Extract the (X, Y) coordinate from the center of the cell holding the provided text.  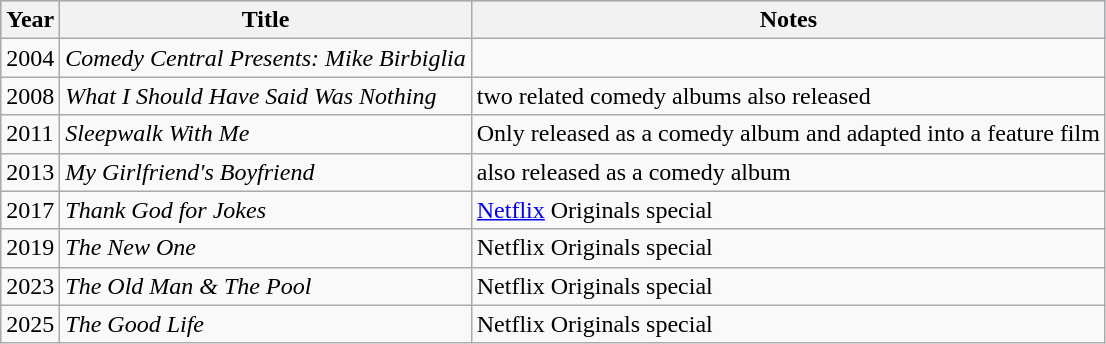
My Girlfriend's Boyfriend (266, 172)
two related comedy albums also released (788, 96)
Title (266, 20)
Comedy Central Presents: Mike Birbiglia (266, 58)
Notes (788, 20)
2019 (30, 248)
2025 (30, 324)
Sleepwalk With Me (266, 134)
2008 (30, 96)
The Old Man & The Pool (266, 286)
2023 (30, 286)
The Good Life (266, 324)
What I Should Have Said Was Nothing (266, 96)
2011 (30, 134)
Thank God for Jokes (266, 210)
also released as a comedy album (788, 172)
The New One (266, 248)
Only released as a comedy album and adapted into a feature film (788, 134)
2013 (30, 172)
Year (30, 20)
2017 (30, 210)
2004 (30, 58)
